Scan for the cell matching the given text and deliver its (X, Y) coordinate at center. 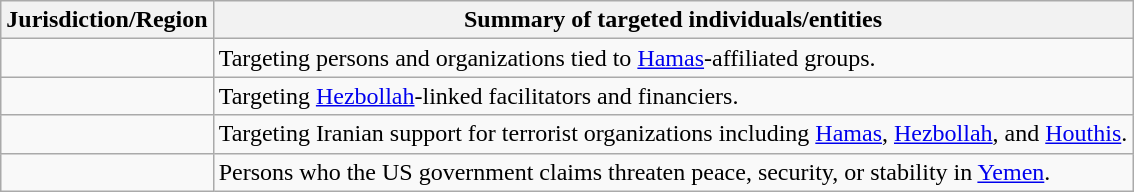
Jurisdiction/Region (107, 20)
Targeting persons and organizations tied to Hamas-affiliated groups. (673, 58)
Targeting Iranian support for terrorist organizations including Hamas, Hezbollah, and Houthis. (673, 134)
Summary of targeted individuals/entities (673, 20)
Persons who the US government claims threaten peace, security, or stability in Yemen. (673, 172)
Targeting Hezbollah-linked facilitators and financiers. (673, 96)
